Identify which cell holds the provided text, then report its (x, y) central coordinate. 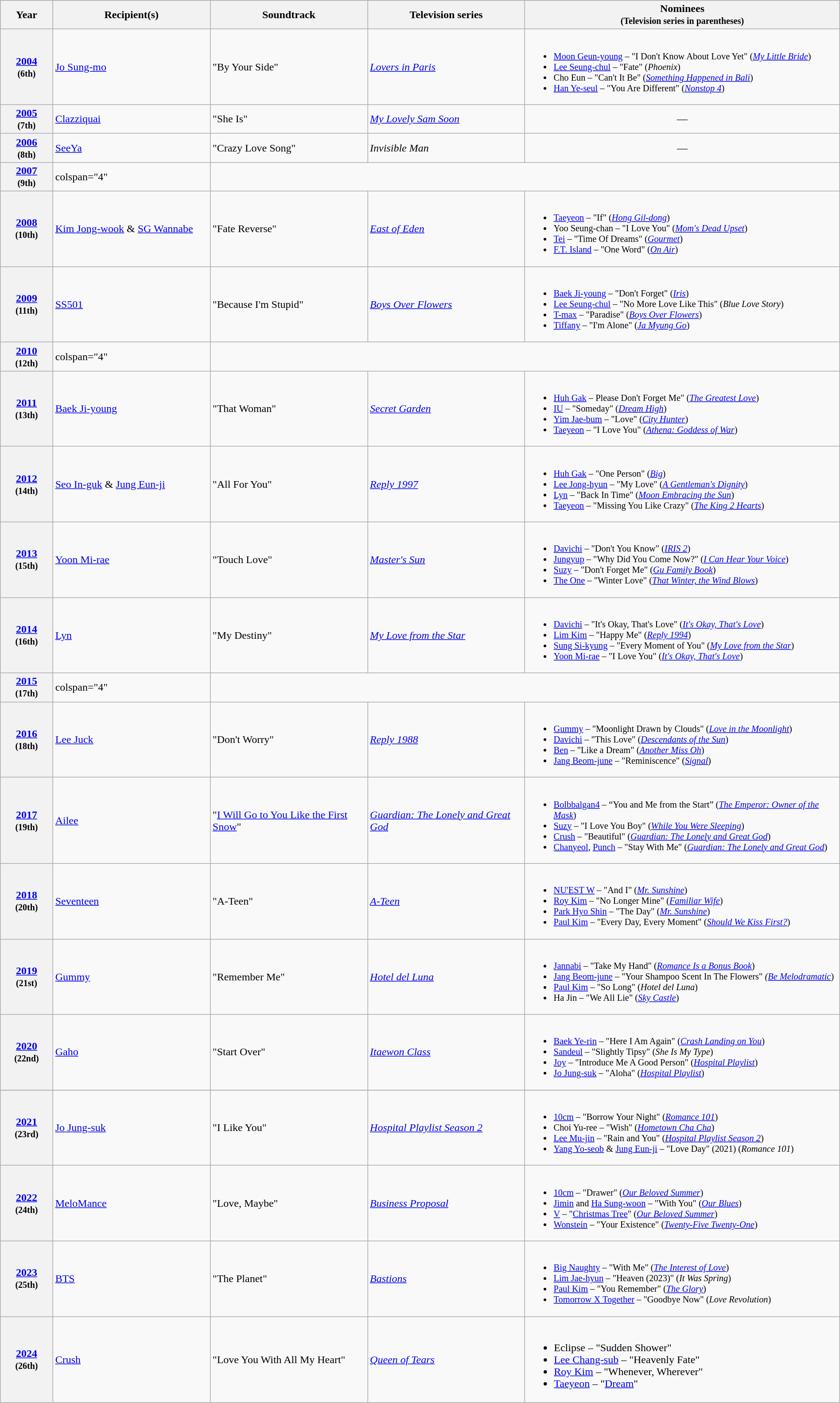
Gummy (131, 977)
"My Destiny" (289, 635)
Boys Over Flowers (447, 304)
Jo Sung-mo (131, 67)
BTS (131, 1279)
Bastions (447, 1279)
Queen of Tears (447, 1360)
Seventeen (131, 901)
2010(12th) (27, 356)
Reply 1997 (447, 484)
Itaewon Class (447, 1052)
Reply 1988 (447, 739)
Master's Sun (447, 560)
2007(9th) (27, 176)
2017(19th) (27, 820)
2022(24th) (27, 1203)
2018(20th) (27, 901)
"Love, Maybe" (289, 1203)
Taeyeon – "If" (Hong Gil-dong)Yoo Seung-chan – "I Love You" (Mom's Dead Upset)Tei – "Time Of Dreams" (Gourmet)F.T. Island – "One Word" (On Air) (682, 229)
2015(17th) (27, 688)
Lovers in Paris (447, 67)
2023(25th) (27, 1279)
"By Your Side" (289, 67)
Crush (131, 1360)
"Love You With All My Heart" (289, 1360)
2019(21st) (27, 977)
Yoon Mi-rae (131, 560)
2011(13th) (27, 408)
"Crazy Love Song" (289, 148)
Kim Jong-wook & SG Wannabe (131, 229)
East of Eden (447, 229)
Year (27, 15)
"Because I'm Stupid" (289, 304)
"Don't Worry" (289, 739)
"She Is" (289, 119)
Hotel del Luna (447, 977)
2008(10th) (27, 229)
Lyn (131, 635)
SeeYa (131, 148)
2016(18th) (27, 739)
Hospital Playlist Season 2 (447, 1127)
My Lovely Sam Soon (447, 119)
2013(15th) (27, 560)
2014(16th) (27, 635)
Television series (447, 15)
"The Planet" (289, 1279)
Jo Jung-suk (131, 1127)
Nominees(Television series in parentheses) (682, 15)
Seo In-guk & Jung Eun-ji (131, 484)
"Touch Love" (289, 560)
A-Teen (447, 901)
2024(26th) (27, 1360)
Lee Juck (131, 739)
"Remember Me" (289, 977)
Gaho (131, 1052)
Recipient(s) (131, 15)
2004(6th) (27, 67)
Ailee (131, 820)
Secret Garden (447, 408)
2012(14th) (27, 484)
MeloMance (131, 1203)
"Fate Reverse" (289, 229)
2006(8th) (27, 148)
"I Like You" (289, 1127)
Eclipse – "Sudden Shower" Lee Chang-sub – "Heavenly Fate" Roy Kim – "Whenever, Wherever" Taeyeon – "Dream" (682, 1360)
2005(7th) (27, 119)
Guardian: The Lonely and Great God (447, 820)
"All For You" (289, 484)
2020(22nd) (27, 1052)
Soundtrack (289, 15)
2009(11th) (27, 304)
My Love from the Star (447, 635)
Clazziquai (131, 119)
Business Proposal (447, 1203)
"I Will Go to You Like the First Snow" (289, 820)
"Start Over" (289, 1052)
Baek Ji-young (131, 408)
"A-Teen" (289, 901)
2021(23rd) (27, 1127)
Invisible Man (447, 148)
SS501 (131, 304)
"That Woman" (289, 408)
